Return (X, Y) of the center of cell containing provided text 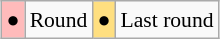
Round (59, 20)
Last round (168, 20)
